Pinpoint the cell where the given text exists, returning its [X, Y] midpoint coordinate. 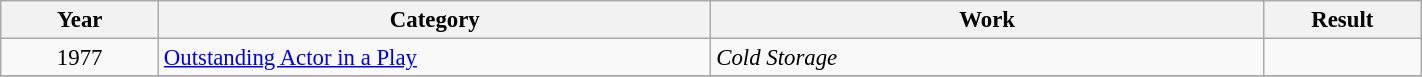
Cold Storage [987, 58]
1977 [80, 58]
Result [1342, 20]
Work [987, 20]
Category [435, 20]
Outstanding Actor in a Play [435, 58]
Year [80, 20]
